Find where the given text appears and provide that cell's center as [X, Y] coordinate. 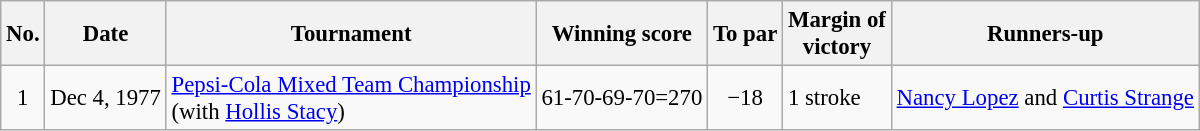
Winning score [622, 34]
Tournament [351, 34]
1 [23, 98]
61-70-69-70=270 [622, 98]
To par [746, 34]
Margin ofvictory [838, 34]
Dec 4, 1977 [106, 98]
−18 [746, 98]
1 stroke [838, 98]
Date [106, 34]
Runners-up [1045, 34]
Nancy Lopez and Curtis Strange [1045, 98]
Pepsi-Cola Mixed Team Championship(with Hollis Stacy) [351, 98]
No. [23, 34]
